Detect which cell encompasses the target text, then output its (X, Y) center coordinate. 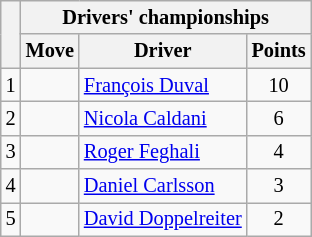
Driver (163, 51)
Roger Feghali (163, 152)
Nicola Caldani (163, 118)
5 (11, 219)
10 (279, 85)
6 (279, 118)
David Doppelreiter (163, 219)
Points (279, 51)
Drivers' championships (166, 17)
François Duval (163, 85)
Move (50, 51)
Daniel Carlsson (163, 186)
1 (11, 85)
